Output the [X, Y] coordinate of the center of the cell containing the given text.  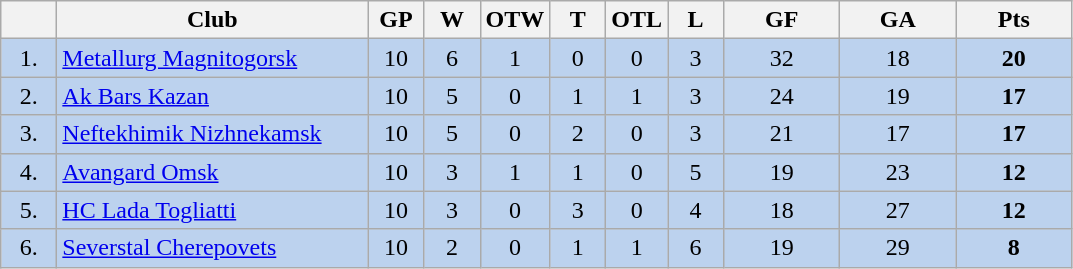
HC Lada Togliatti [212, 210]
4 [696, 210]
Neftekhimik Nizhnekamsk [212, 134]
GP [396, 20]
T [578, 20]
Severstal Cherepovets [212, 248]
W [452, 20]
L [696, 20]
Metallurg Magnitogorsk [212, 58]
1. [29, 58]
5. [29, 210]
21 [782, 134]
29 [898, 248]
3. [29, 134]
Pts [1014, 20]
GF [782, 20]
Ak Bars Kazan [212, 96]
OTL [637, 20]
4. [29, 172]
20 [1014, 58]
GA [898, 20]
2. [29, 96]
Avangard Omsk [212, 172]
32 [782, 58]
27 [898, 210]
8 [1014, 248]
24 [782, 96]
Club [212, 20]
OTW [515, 20]
23 [898, 172]
6. [29, 248]
